Locate the cell with the specified text and output its (x, y) center coordinate. 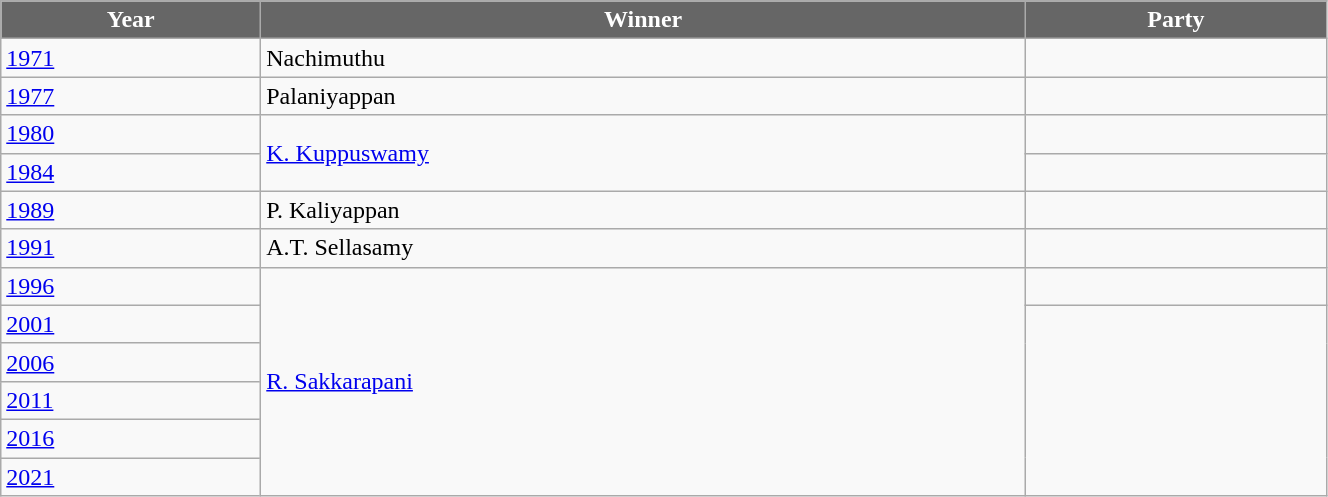
Nachimuthu (644, 58)
2021 (131, 477)
2011 (131, 400)
Party (1176, 20)
2001 (131, 324)
1971 (131, 58)
1980 (131, 134)
Year (131, 20)
Palaniyappan (644, 96)
1984 (131, 172)
1996 (131, 286)
1989 (131, 210)
Winner (644, 20)
P. Kaliyappan (644, 210)
1977 (131, 96)
R. Sakkarapani (644, 381)
2006 (131, 362)
2016 (131, 438)
1991 (131, 248)
K. Kuppuswamy (644, 153)
A.T. Sellasamy (644, 248)
